Return (X, Y) of the center of cell containing provided text 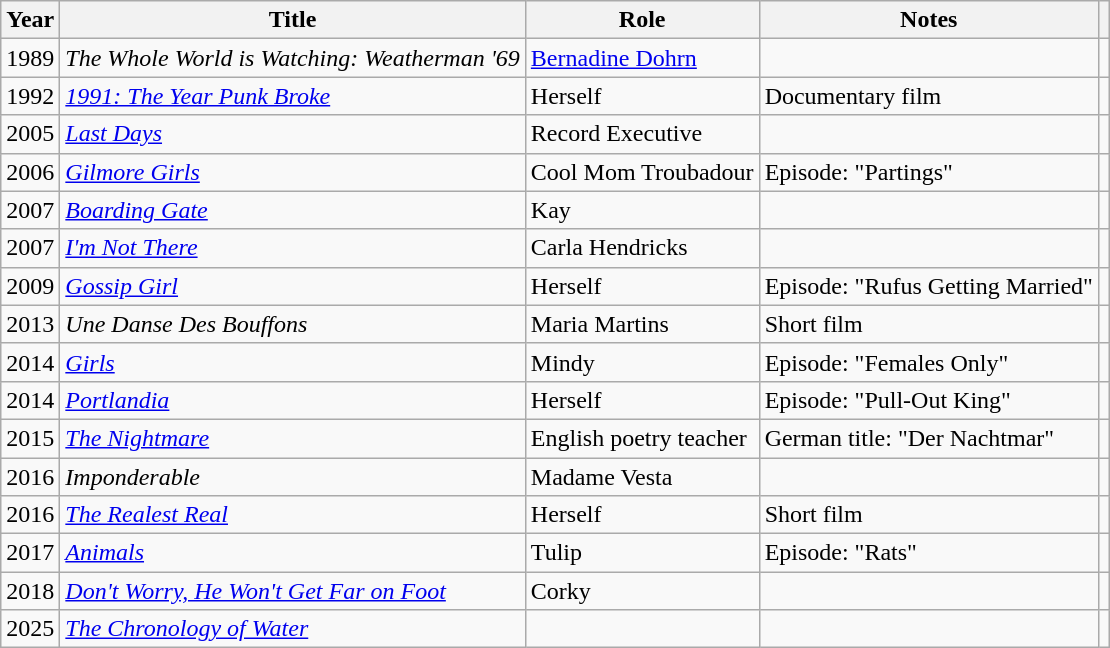
Record Executive (642, 134)
I'm Not There (293, 248)
Notes (928, 20)
Cool Mom Troubadour (642, 172)
Don't Worry, He Won't Get Far on Foot (293, 591)
Girls (293, 362)
Une Danse Des Bouffons (293, 324)
Title (293, 20)
2006 (30, 172)
2009 (30, 286)
Animals (293, 553)
Mindy (642, 362)
1989 (30, 58)
Last Days (293, 134)
Portlandia (293, 400)
Carla Hendricks (642, 248)
Kay (642, 210)
Bernadine Dohrn (642, 58)
Gilmore Girls (293, 172)
2025 (30, 629)
Madame Vesta (642, 477)
Episode: "Partings" (928, 172)
Documentary film (928, 96)
Boarding Gate (293, 210)
Episode: "Pull-Out King" (928, 400)
Episode: "Rufus Getting Married" (928, 286)
2015 (30, 438)
2005 (30, 134)
Role (642, 20)
The Chronology of Water (293, 629)
The Realest Real (293, 515)
Year (30, 20)
Maria Martins (642, 324)
Gossip Girl (293, 286)
2013 (30, 324)
The Nightmare (293, 438)
English poetry teacher (642, 438)
2018 (30, 591)
Corky (642, 591)
German title: "Der Nachtmar" (928, 438)
Episode: "Rats" (928, 553)
Imponderable (293, 477)
Tulip (642, 553)
Episode: "Females Only" (928, 362)
1991: The Year Punk Broke (293, 96)
1992 (30, 96)
2017 (30, 553)
The Whole World is Watching: Weatherman '69 (293, 58)
